From the cell containing the given text, extract its center point as [X, Y] coordinate. 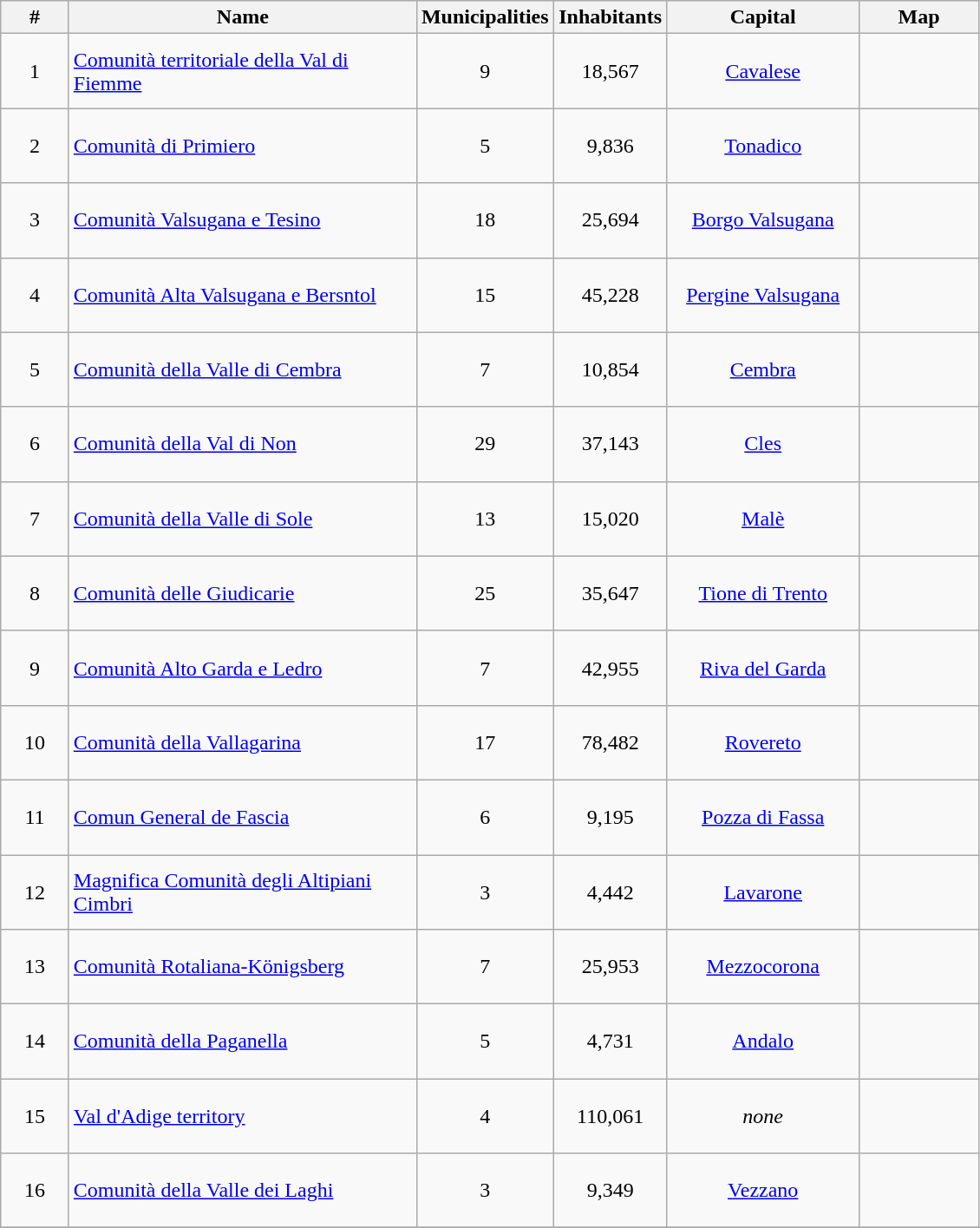
Comunità della Valle di Sole [243, 519]
2 [35, 146]
Comunità della Valle di Cembra [243, 369]
Comun General de Fascia [243, 817]
Lavarone [763, 892]
Comunità della Val di Non [243, 444]
14 [35, 1042]
Map [919, 17]
Comunità Alto Garda e Ledro [243, 668]
Pergine Valsugana [763, 295]
Pozza di Fassa [763, 817]
Tione di Trento [763, 593]
9,349 [611, 1191]
42,955 [611, 668]
110,061 [611, 1116]
35,647 [611, 593]
Name [243, 17]
Malè [763, 519]
Comunità della Paganella [243, 1042]
Rovereto [763, 742]
Borgo Valsugana [763, 220]
9,195 [611, 817]
25,694 [611, 220]
12 [35, 892]
Riva del Garda [763, 668]
Comunità della Vallagarina [243, 742]
# [35, 17]
8 [35, 593]
16 [35, 1191]
10,854 [611, 369]
17 [485, 742]
Comunità della Valle dei Laghi [243, 1191]
37,143 [611, 444]
Val d'Adige territory [243, 1116]
Magnifica Comunità degli Altipiani Cimbri [243, 892]
10 [35, 742]
Mezzocorona [763, 967]
15,020 [611, 519]
Comunità Alta Valsugana e Bersntol [243, 295]
Comunità delle Giudicarie [243, 593]
Cles [763, 444]
78,482 [611, 742]
Inhabitants [611, 17]
Capital [763, 17]
18,567 [611, 71]
18 [485, 220]
none [763, 1116]
Comunità Rotaliana-Königsberg [243, 967]
Andalo [763, 1042]
45,228 [611, 295]
Cavalese [763, 71]
11 [35, 817]
4,731 [611, 1042]
Comunità Valsugana e Tesino [243, 220]
25,953 [611, 967]
Comunità di Primiero [243, 146]
Vezzano [763, 1191]
Tonadico [763, 146]
Cembra [763, 369]
29 [485, 444]
Comunità territoriale della Val di Fiemme [243, 71]
9,836 [611, 146]
1 [35, 71]
Municipalities [485, 17]
25 [485, 593]
4,442 [611, 892]
